Search for the cell housing the specified text and yield its (X, Y) center coordinate. 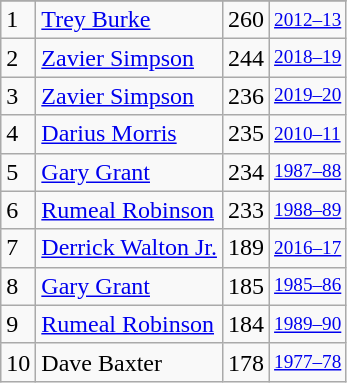
2018–19 (308, 58)
4 (18, 134)
Trey Burke (130, 20)
7 (18, 248)
Derrick Walton Jr. (130, 248)
1989–90 (308, 324)
184 (246, 324)
1988–89 (308, 210)
189 (246, 248)
6 (18, 210)
2016–17 (308, 248)
1 (18, 20)
2010–11 (308, 134)
2012–13 (308, 20)
8 (18, 286)
185 (246, 286)
5 (18, 172)
Dave Baxter (130, 362)
10 (18, 362)
233 (246, 210)
234 (246, 172)
Darius Morris (130, 134)
178 (246, 362)
1977–78 (308, 362)
235 (246, 134)
1987–88 (308, 172)
2019–20 (308, 96)
244 (246, 58)
3 (18, 96)
236 (246, 96)
260 (246, 20)
1985–86 (308, 286)
9 (18, 324)
2 (18, 58)
